Locate the cell with the specified text and output its (x, y) center coordinate. 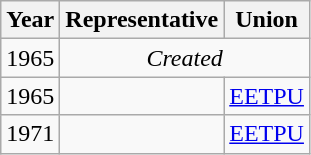
1971 (30, 134)
Representative (142, 20)
Created (185, 58)
Year (30, 20)
Union (267, 20)
